Search for the cell housing the specified text and yield its [x, y] center coordinate. 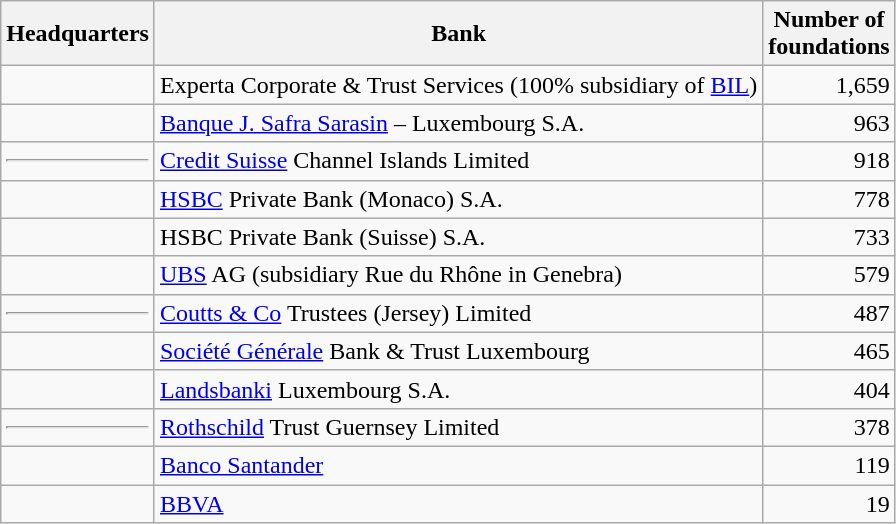
579 [829, 275]
1,659 [829, 85]
Number offoundations [829, 34]
487 [829, 313]
733 [829, 237]
Headquarters [78, 34]
BBVA [458, 503]
Coutts & Co Trustees (Jersey) Limited [458, 313]
Rothschild Trust Guernsey Limited [458, 427]
378 [829, 427]
963 [829, 123]
UBS AG (subsidiary Rue du Rhône in Genebra) [458, 275]
404 [829, 389]
Société Générale Bank & Trust Luxembourg [458, 351]
HSBC Private Bank (Suisse) S.A. [458, 237]
778 [829, 199]
Bank [458, 34]
Banco Santander [458, 465]
Banque J. Safra Sarasin – Luxembourg S.A. [458, 123]
465 [829, 351]
119 [829, 465]
918 [829, 161]
Landsbanki Luxembourg S.A. [458, 389]
Credit Suisse Channel Islands Limited [458, 161]
HSBC Private Bank (Monaco) S.A. [458, 199]
19 [829, 503]
Experta Corporate & Trust Services (100% subsidiary of BIL) [458, 85]
